Pinpoint the cell where the given text exists, returning its (x, y) midpoint coordinate. 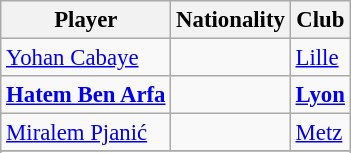
Lille (320, 58)
Metz (320, 133)
Nationality (230, 20)
Miralem Pjanić (86, 133)
Player (86, 20)
Hatem Ben Arfa (86, 95)
Lyon (320, 95)
Club (320, 20)
Yohan Cabaye (86, 58)
